Extract the [X, Y] coordinate from the center of the cell holding the provided text.  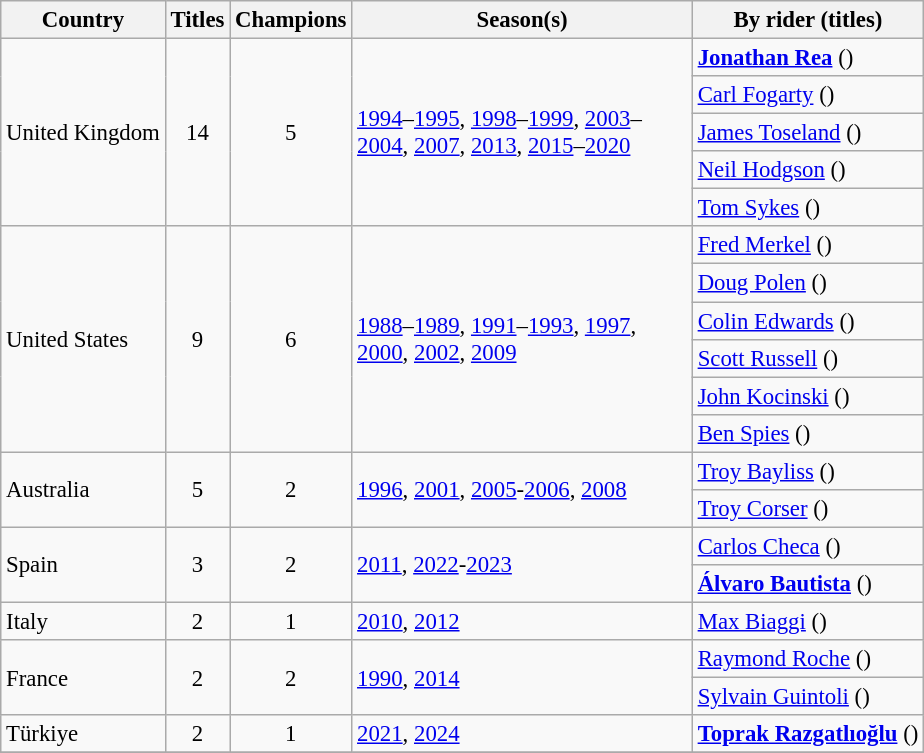
14 [198, 133]
Carl Fogarty () [808, 95]
Tom Sykes () [808, 208]
3 [198, 564]
Carlos Checa () [808, 546]
Álvaro Bautista () [808, 584]
1990, 2014 [522, 678]
Sylvain Guintoli () [808, 697]
2010, 2012 [522, 621]
Champions [291, 20]
Spain [83, 564]
6 [291, 339]
Türkiye [83, 734]
Ben Spies () [808, 433]
Colin Edwards () [808, 321]
Scott Russell () [808, 358]
9 [198, 339]
Fred Merkel () [808, 245]
Doug Polen () [808, 283]
Max Biaggi () [808, 621]
By rider (titles) [808, 20]
Jonathan Rea () [808, 58]
1996, 2001, 2005-2006, 2008 [522, 490]
2011, 2022-2023 [522, 564]
1988–1989, 1991–1993, 1997, 2000, 2002, 2009 [522, 339]
United States [83, 339]
Season(s) [522, 20]
Troy Corser () [808, 509]
Troy Bayliss () [808, 471]
Australia [83, 490]
John Kocinski () [808, 396]
Italy [83, 621]
Toprak Razgatlıoğlu () [808, 734]
Neil Hodgson () [808, 170]
1994–1995, 1998–1999, 2003–2004, 2007, 2013, 2015–2020 [522, 133]
Country [83, 20]
France [83, 678]
James Toseland () [808, 133]
United Kingdom [83, 133]
2021, 2024 [522, 734]
Raymond Roche () [808, 659]
Titles [198, 20]
